For the text-containing cell, return its midpoint in (X, Y) coordinate format. 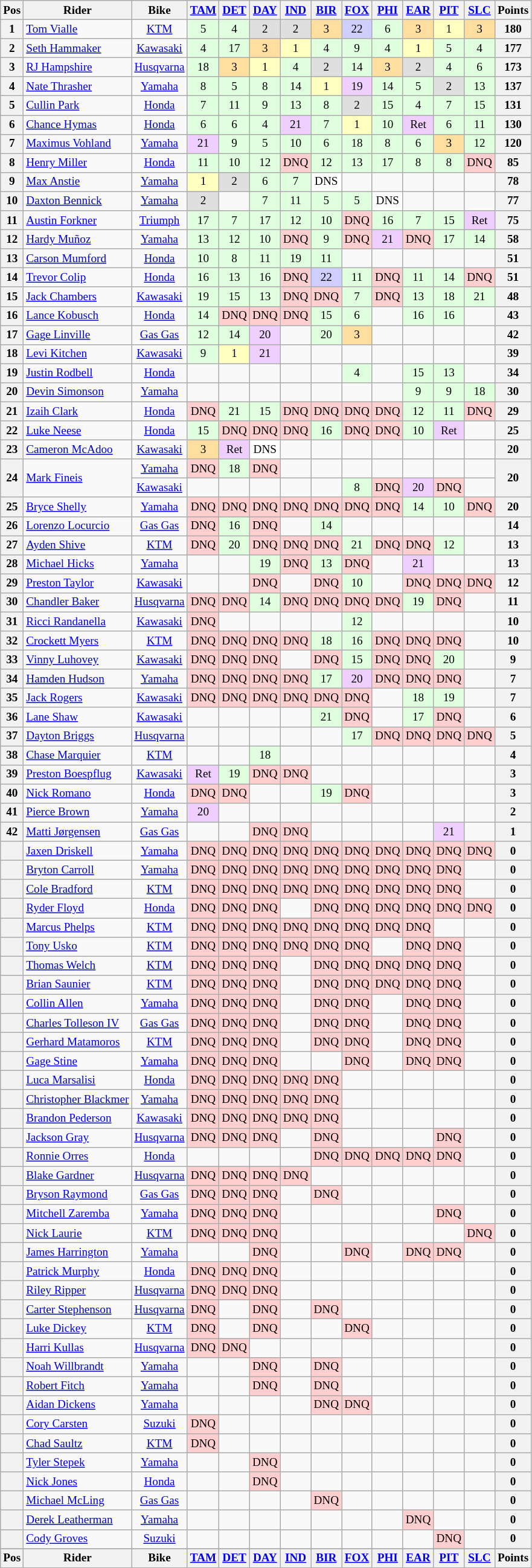
41 (12, 812)
Matti Jørgensen (77, 832)
Trevor Colip (77, 278)
Jack Rogers (77, 698)
Austin Forkner (77, 220)
Crockett Myers (77, 641)
Chad Saultz (77, 1444)
Brandon Pederson (77, 1119)
78 (513, 182)
Chandler Baker (77, 602)
Ayden Shive (77, 545)
24 (12, 478)
Cullin Park (77, 106)
Jack Chambers (77, 297)
Chance Hymas (77, 124)
Noah Willbrandt (77, 1367)
Nick Jones (77, 1482)
28 (12, 564)
Tony Usko (77, 946)
Bryson Raymond (77, 1195)
Nate Thrasher (77, 86)
Tyler Stepek (77, 1462)
Lance Kobusch (77, 316)
Lorenzo Locurcio (77, 526)
131 (513, 106)
Thomas Welch (77, 966)
27 (12, 545)
Michael Hicks (77, 564)
Cole Bradford (77, 889)
James Harrington (77, 1252)
Cameron McAdoo (77, 449)
177 (513, 48)
32 (12, 641)
43 (513, 316)
Pierce Brown (77, 812)
33 (12, 660)
Brian Saunier (77, 985)
Tom Vialle (77, 29)
Justin Rodbell (77, 373)
Robert Fitch (77, 1386)
Michael McLing (77, 1501)
Luke Dickey (77, 1329)
48 (513, 297)
Bryce Shelly (77, 507)
Bryton Carroll (77, 870)
173 (513, 67)
38 (12, 756)
120 (513, 144)
130 (513, 124)
Ronnie Orres (77, 1157)
Preston Boespflug (77, 774)
Mitchell Zaremba (77, 1214)
Patrick Murphy (77, 1271)
Christopher Blackmer (77, 1099)
Lane Shaw (77, 717)
Gage Linville (77, 335)
Ricci Randanella (77, 622)
Ryder Floyd (77, 908)
Carson Mumford (77, 259)
58 (513, 239)
Hamden Hudson (77, 679)
Jaxen Driskell (77, 851)
Izaih Clark (77, 411)
137 (513, 86)
Devin Simonson (77, 392)
Vinny Luhovey (77, 660)
Nick Laurie (77, 1233)
Cory Carsten (77, 1424)
Blake Gardner (77, 1176)
Nick Romano (77, 794)
Luke Neese (77, 431)
Collin Allen (77, 1004)
Maximus Vohland (77, 144)
Mark Fineis (77, 478)
77 (513, 201)
Cody Groves (77, 1539)
35 (12, 698)
Charles Tolleson IV (77, 1023)
37 (12, 736)
Hardy Muñoz (77, 239)
Seth Hammaker (77, 48)
36 (12, 717)
Levi Kitchen (77, 354)
Gage Stine (77, 1061)
Harri Kullas (77, 1348)
180 (513, 29)
31 (12, 622)
Riley Ripper (77, 1290)
Carter Stephenson (77, 1309)
Marcus Phelps (77, 927)
Aidan Dickens (77, 1405)
Derek Leatherman (77, 1520)
Max Anstie (77, 182)
Chase Marquier (77, 756)
Henry Miller (77, 163)
Dayton Briggs (77, 736)
23 (12, 449)
RJ Hampshire (77, 67)
Triumph (159, 220)
Jackson Gray (77, 1137)
Luca Marsalisi (77, 1080)
Daxton Bennick (77, 201)
75 (513, 220)
40 (12, 794)
26 (12, 526)
Preston Taylor (77, 583)
85 (513, 163)
Gerhard Matamoros (77, 1042)
